Find where the given text appears and provide that cell's center as [x, y] coordinate. 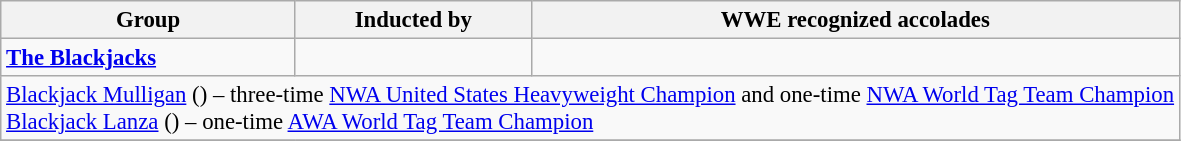
The Blackjacks [148, 58]
Group [148, 20]
WWE recognized accolades [855, 20]
Inducted by [413, 20]
